Determine the [x, y] coordinate at the center of the cell enclosing the given text.  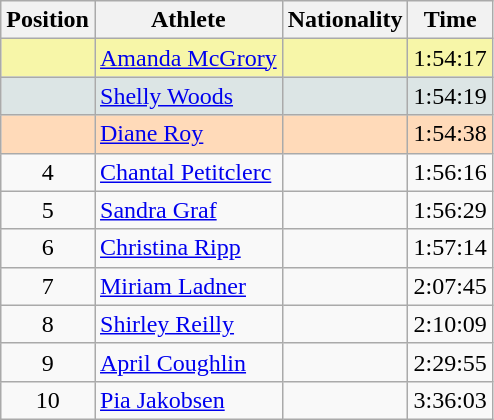
Time [450, 20]
Nationality [345, 20]
4 [48, 172]
8 [48, 324]
Miriam Ladner [188, 286]
6 [48, 248]
1:54:38 [450, 134]
1:54:17 [450, 58]
1:54:19 [450, 96]
7 [48, 286]
1:56:16 [450, 172]
5 [48, 210]
1:57:14 [450, 248]
Chantal Petitclerc [188, 172]
1:56:29 [450, 210]
3:36:03 [450, 400]
Pia Jakobsen [188, 400]
Diane Roy [188, 134]
10 [48, 400]
2:07:45 [450, 286]
9 [48, 362]
Shelly Woods [188, 96]
Position [48, 20]
April Coughlin [188, 362]
2:29:55 [450, 362]
Athlete [188, 20]
Shirley Reilly [188, 324]
Christina Ripp [188, 248]
2:10:09 [450, 324]
Amanda McGrory [188, 58]
Sandra Graf [188, 210]
